Find where the given text appears and provide that cell's center as [X, Y] coordinate. 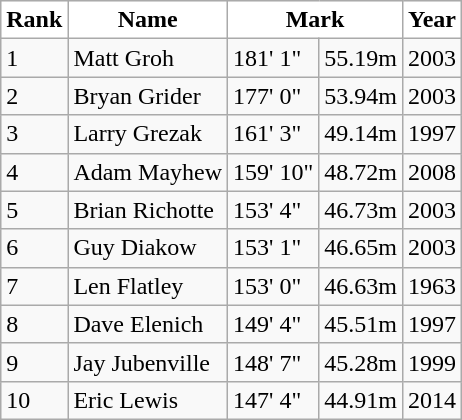
5 [34, 210]
Year [432, 20]
153' 1" [274, 248]
55.19m [361, 58]
147' 4" [274, 400]
149' 4" [274, 324]
Eric Lewis [148, 400]
Adam Mayhew [148, 172]
1999 [432, 362]
Guy Diakow [148, 248]
8 [34, 324]
159' 10" [274, 172]
153' 4" [274, 210]
161' 3" [274, 134]
49.14m [361, 134]
48.72m [361, 172]
9 [34, 362]
153' 0" [274, 286]
177' 0" [274, 96]
1963 [432, 286]
6 [34, 248]
181' 1" [274, 58]
46.63m [361, 286]
Rank [34, 20]
3 [34, 134]
1 [34, 58]
Bryan Grider [148, 96]
46.65m [361, 248]
4 [34, 172]
Mark [316, 20]
53.94m [361, 96]
2008 [432, 172]
Brian Richotte [148, 210]
2 [34, 96]
Larry Grezak [148, 134]
Len Flatley [148, 286]
7 [34, 286]
45.51m [361, 324]
148' 7" [274, 362]
Matt Groh [148, 58]
46.73m [361, 210]
Dave Elenich [148, 324]
10 [34, 400]
45.28m [361, 362]
Name [148, 20]
Jay Jubenville [148, 362]
2014 [432, 400]
44.91m [361, 400]
